Detect which cell encompasses the target text, then output its (x, y) center coordinate. 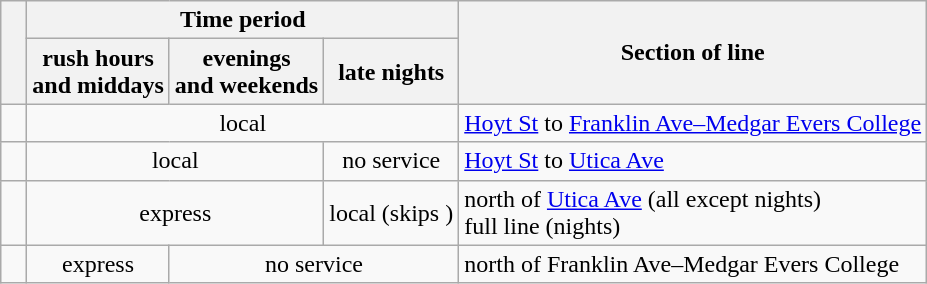
rush hoursand middays (98, 72)
Time period (243, 20)
local (skips ) (392, 212)
eveningsand weekends (246, 72)
Section of line (693, 52)
late nights (392, 72)
Hoyt St to Franklin Ave–Medgar Evers College (693, 123)
north of Franklin Ave–Medgar Evers College (693, 264)
north of Utica Ave (all except nights)full line (nights) (693, 212)
Hoyt St to Utica Ave (693, 161)
